Search for the cell housing the specified text and yield its [X, Y] center coordinate. 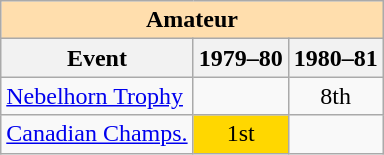
1980–81 [336, 58]
8th [336, 96]
Event [97, 58]
Amateur [192, 20]
Nebelhorn Trophy [97, 96]
Canadian Champs. [97, 134]
1st [240, 134]
1979–80 [240, 58]
